Identify which cell holds the provided text, then report its [X, Y] central coordinate. 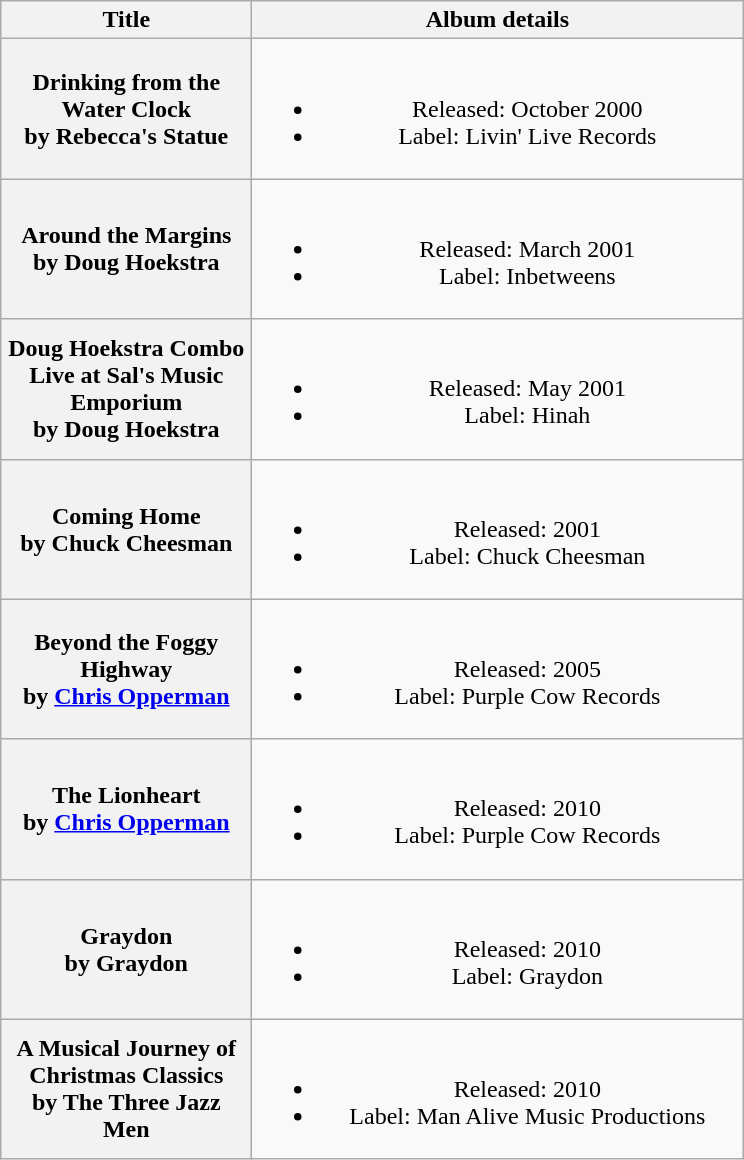
Doug Hoekstra Combo Live at Sal's Music Emporiumby Doug Hoekstra [126, 389]
Released: 2010Label: Man Alive Music Productions [498, 1089]
A Musical Journey of Christmas Classicsby The Three Jazz Men [126, 1089]
Released: 2005Label: Purple Cow Records [498, 669]
Beyond the Foggy Highwayby Chris Opperman [126, 669]
Released: October 2000Label: Livin' Live Records [498, 109]
Around the Marginsby Doug Hoekstra [126, 249]
Album details [498, 20]
Graydonby Graydon [126, 949]
Released: May 2001Label: Hinah [498, 389]
Released: March 2001Label: Inbetweens [498, 249]
Released: 2001Label: Chuck Cheesman [498, 529]
Released: 2010Label: Purple Cow Records [498, 809]
Coming Homeby Chuck Cheesman [126, 529]
The Lionheartby Chris Opperman [126, 809]
Drinking from the Water Clockby Rebecca's Statue [126, 109]
Released: 2010Label: Graydon [498, 949]
Title [126, 20]
